Scan for the cell matching the given text and deliver its (X, Y) coordinate at center. 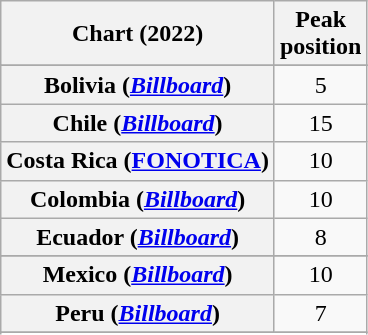
Mexico (Billboard) (138, 275)
Chile (Billboard) (138, 123)
Costa Rica (FONOTICA) (138, 161)
Peakposition (320, 34)
Colombia (Billboard) (138, 199)
Bolivia (Billboard) (138, 85)
15 (320, 123)
5 (320, 85)
8 (320, 237)
Ecuador (Billboard) (138, 237)
Peru (Billboard) (138, 313)
7 (320, 313)
Chart (2022) (138, 34)
